Return the [X, Y] coordinate for the center point of the cell that contains the specified text.  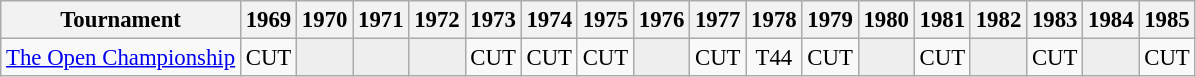
1982 [998, 20]
1970 [325, 20]
1985 [1167, 20]
1975 [605, 20]
1979 [830, 20]
1974 [549, 20]
1976 [661, 20]
1969 [268, 20]
1981 [942, 20]
1972 [437, 20]
Tournament [121, 20]
1977 [718, 20]
1984 [1111, 20]
1973 [493, 20]
1980 [886, 20]
1978 [774, 20]
The Open Championship [121, 58]
1971 [381, 20]
1983 [1055, 20]
T44 [774, 58]
